Scan for the cell matching the given text and deliver its [X, Y] coordinate at center. 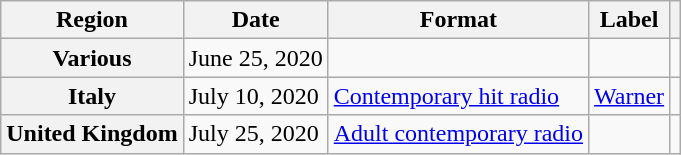
July 25, 2020 [256, 134]
Format [458, 20]
Region [92, 20]
Label [630, 20]
Adult contemporary radio [458, 134]
June 25, 2020 [256, 58]
United Kingdom [92, 134]
Italy [92, 96]
Various [92, 58]
July 10, 2020 [256, 96]
Contemporary hit radio [458, 96]
Warner [630, 96]
Date [256, 20]
